Output the (X, Y) coordinate of the center of the cell containing the given text.  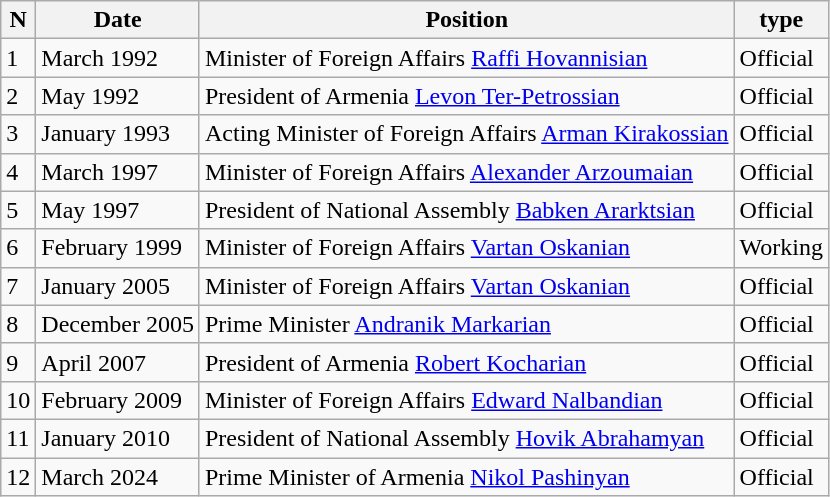
President of Armenia Levon Ter-Petrossian (466, 96)
9 (18, 362)
March 1997 (118, 172)
March 1992 (118, 58)
Minister of Foreign Affairs Edward Nalbandian (466, 400)
11 (18, 438)
Working (781, 248)
May 1992 (118, 96)
Minister of Foreign Affairs Alexander Arzoumaian (466, 172)
Prime Minister Andranik Markarian (466, 324)
Date (118, 20)
8 (18, 324)
January 2010 (118, 438)
February 1999 (118, 248)
Prime Minister of Armenia Nikol Pashinyan (466, 477)
10 (18, 400)
Minister of Foreign Affairs Raffi Hovannisian (466, 58)
4 (18, 172)
December 2005 (118, 324)
2 (18, 96)
N (18, 20)
President of National Assembly Babken Ararktsian (466, 210)
Acting Minister of Foreign Affairs Arman Kirakossian (466, 134)
January 1993 (118, 134)
President of Armenia Robert Kocharian (466, 362)
12 (18, 477)
President of National Assembly Hovik Abrahamyan (466, 438)
April 2007 (118, 362)
February 2009 (118, 400)
type (781, 20)
6 (18, 248)
1 (18, 58)
January 2005 (118, 286)
5 (18, 210)
March 2024 (118, 477)
May 1997 (118, 210)
3 (18, 134)
7 (18, 286)
Position (466, 20)
